Locate the cell with the specified text and output its [x, y] center coordinate. 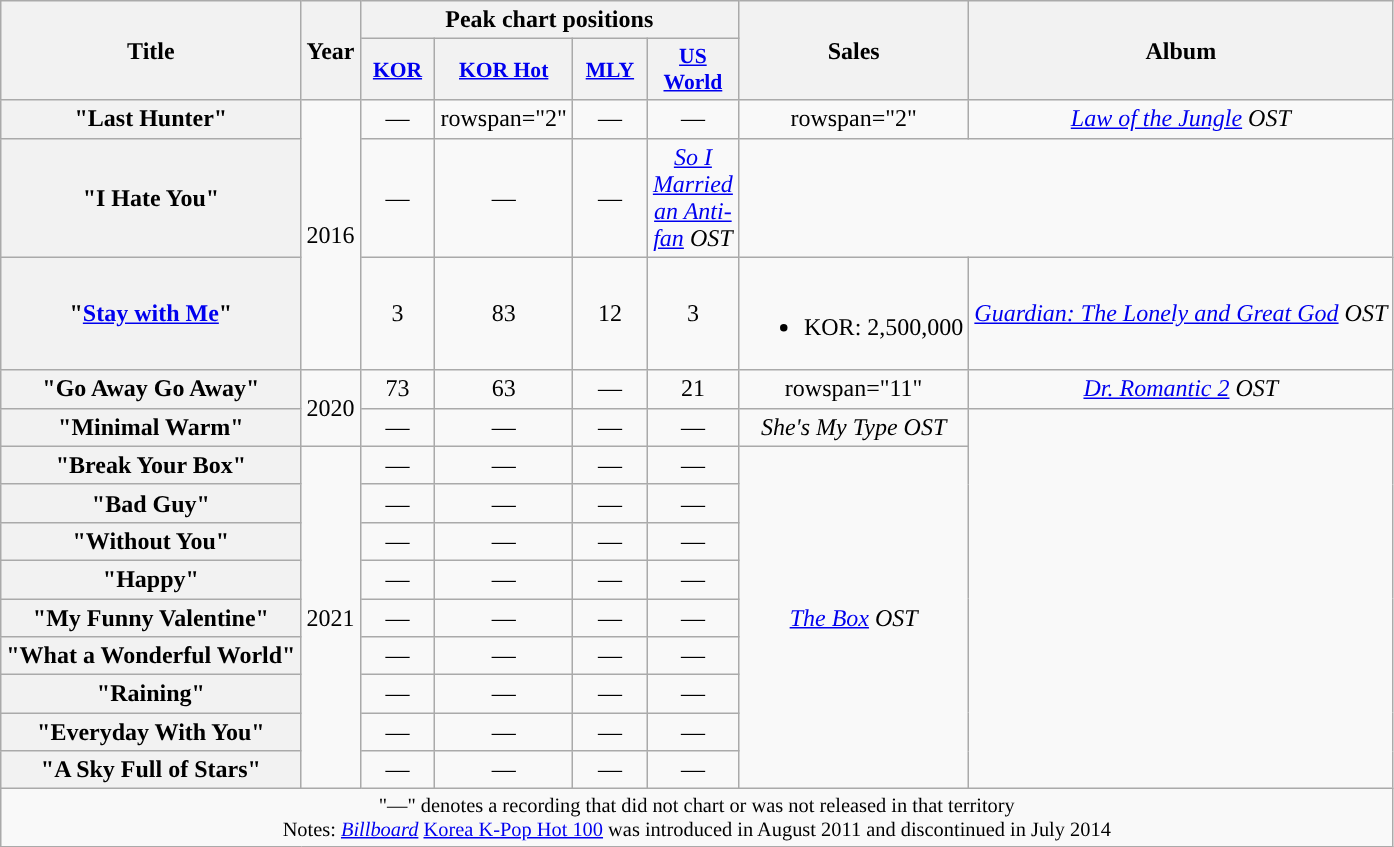
"My Funny Valentine" [151, 617]
12 [610, 314]
63 [504, 389]
73 [398, 389]
KOR [398, 70]
"What a Wonderful World" [151, 656]
Year [330, 50]
2020 [330, 408]
MLY [610, 70]
So I Married an Anti-fan OST [692, 198]
"Without You" [151, 541]
"Break Your Box" [151, 465]
Peak chart positions [549, 20]
21 [692, 389]
"Minimal Warm" [151, 427]
The Box OST [853, 618]
Sales [853, 50]
"Last Hunter" [151, 119]
"Stay with Me" [151, 314]
KOR Hot [504, 70]
2021 [330, 618]
"Raining" [151, 694]
"A Sky Full of Stars" [151, 770]
rowspan="11" [853, 389]
"Happy" [151, 579]
Album [1181, 50]
She's My Type OST [853, 427]
"Go Away Go Away" [151, 389]
83 [504, 314]
"Bad Guy" [151, 503]
Guardian: The Lonely and Great God OST [1181, 314]
"Everyday With You" [151, 732]
US World [692, 70]
Dr. Romantic 2 OST [1181, 389]
"I Hate You" [151, 198]
Law of the Jungle OST [1181, 119]
2016 [330, 235]
KOR: 2,500,000 [853, 314]
Title [151, 50]
